Identify which cell holds the provided text, then report its (X, Y) central coordinate. 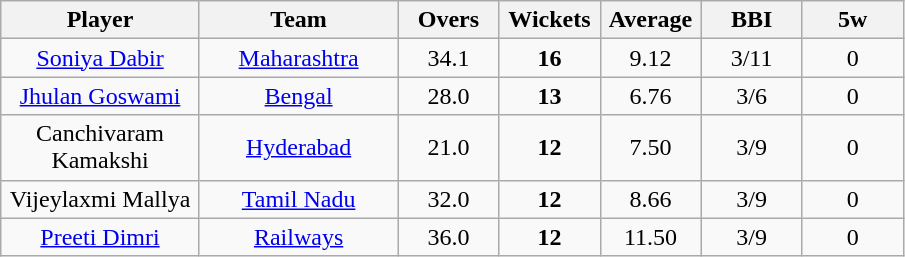
Maharashtra (298, 58)
21.0 (448, 148)
9.12 (650, 58)
7.50 (650, 148)
34.1 (448, 58)
16 (550, 58)
Team (298, 20)
Wickets (550, 20)
Player (100, 20)
Preeti Dimri (100, 237)
Average (650, 20)
Bengal (298, 96)
3/6 (752, 96)
6.76 (650, 96)
Tamil Nadu (298, 199)
28.0 (448, 96)
Overs (448, 20)
36.0 (448, 237)
8.66 (650, 199)
BBI (752, 20)
Soniya Dabir (100, 58)
11.50 (650, 237)
13 (550, 96)
32.0 (448, 199)
Hyderabad (298, 148)
Railways (298, 237)
Canchivaram Kamakshi (100, 148)
Jhulan Goswami (100, 96)
Vijeylaxmi Mallya (100, 199)
3/11 (752, 58)
5w (852, 20)
